Return [x, y] of the center of cell containing provided text 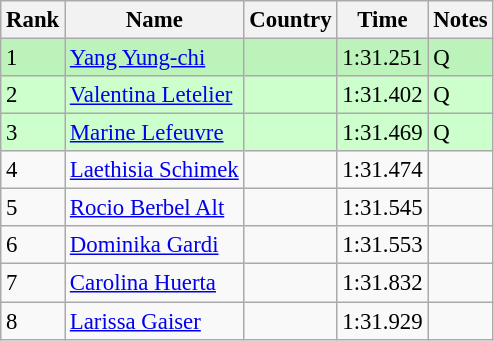
Country [290, 20]
1:31.545 [382, 208]
1:31.832 [382, 283]
Marine Lefeuvre [155, 133]
1:31.929 [382, 321]
Time [382, 20]
1:31.469 [382, 133]
Rocio Berbel Alt [155, 208]
8 [33, 321]
Valentina Letelier [155, 95]
Rank [33, 20]
Larissa Gaiser [155, 321]
2 [33, 95]
6 [33, 245]
1:31.474 [382, 170]
3 [33, 133]
1:31.553 [382, 245]
4 [33, 170]
Yang Yung-chi [155, 58]
Laethisia Schimek [155, 170]
Dominika Gardi [155, 245]
1:31.251 [382, 58]
7 [33, 283]
1:31.402 [382, 95]
Name [155, 20]
1 [33, 58]
Carolina Huerta [155, 283]
5 [33, 208]
Notes [460, 20]
